Scan for the cell matching the given text and deliver its [x, y] coordinate at center. 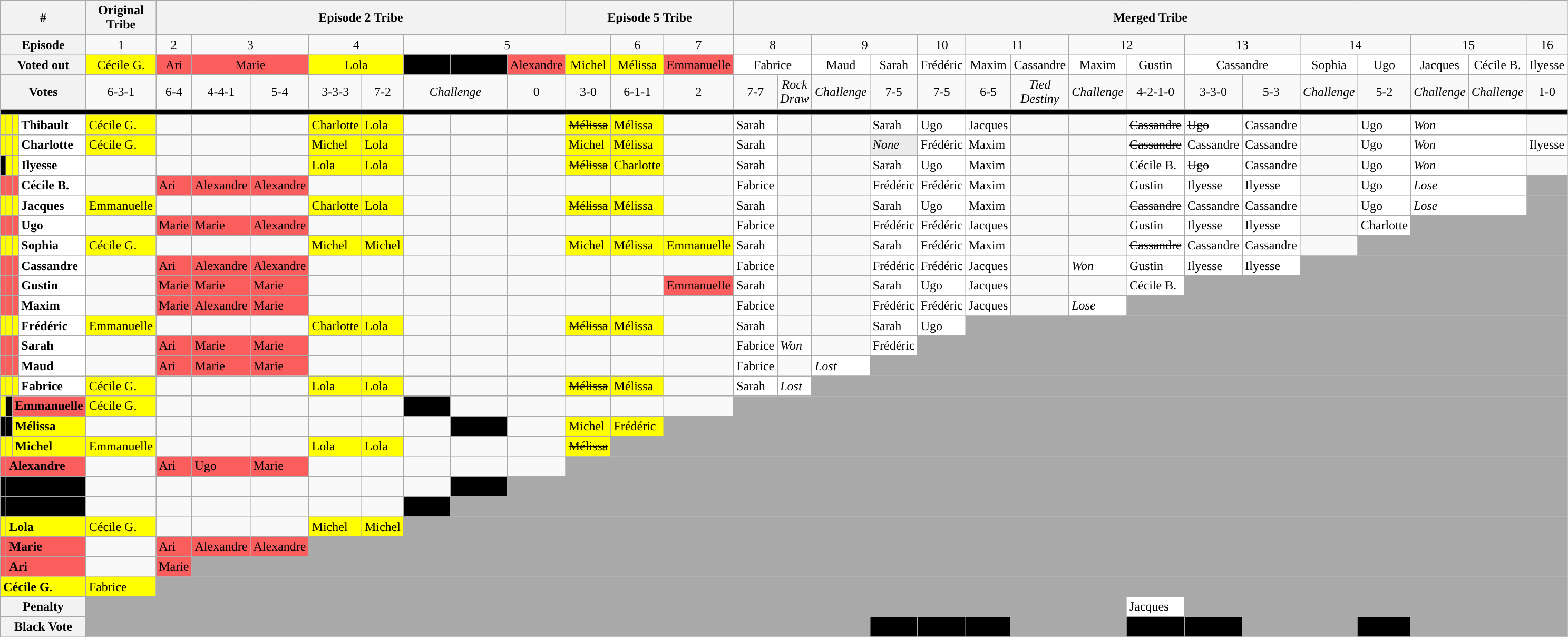
7 [698, 45]
13 [1242, 45]
# [43, 18]
None [894, 145]
Voted out [43, 65]
3-3-3 [335, 92]
7-2 [383, 92]
4-2-1-0 [1155, 92]
Original Tribe [121, 18]
3-0 [588, 92]
6-1-1 [637, 92]
9 [864, 45]
6-3-1 [121, 92]
4-4-1 [221, 92]
16 [1547, 45]
7-7 [756, 92]
3-3-0 [1213, 92]
0 [537, 92]
Episode 5 Tribe [649, 18]
Votes [43, 92]
5 [507, 45]
Episode 2 Tribe [361, 18]
5-4 [279, 92]
14 [1356, 45]
6-4 [174, 92]
15 [1468, 45]
Penalty [43, 607]
11 [1017, 45]
Rock Draw [795, 92]
Black Vote [43, 627]
6 [637, 45]
6-5 [988, 92]
4 [356, 45]
8 [773, 45]
1 [121, 45]
Episode [43, 45]
10 [941, 45]
Tied Destiny [1040, 92]
Merged Tribe [1151, 18]
3 [250, 45]
5-3 [1271, 92]
1-0 [1547, 92]
Thibault [52, 125]
12 [1127, 45]
5-2 [1384, 92]
